Capture the cell that displays the provided text and extract its (x, y) central coordinate. 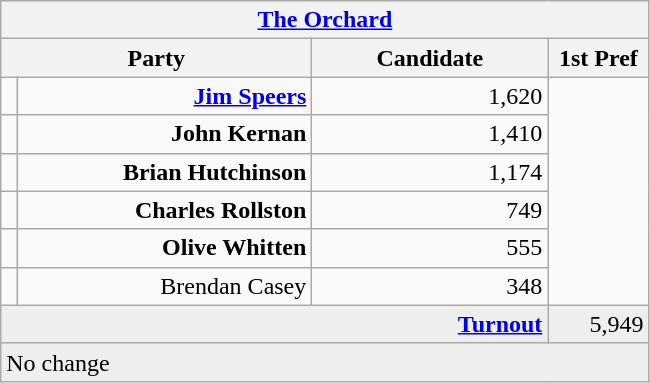
1,174 (430, 172)
1st Pref (598, 58)
Turnout (274, 324)
348 (430, 286)
555 (430, 248)
Party (156, 58)
Brian Hutchinson (164, 172)
Candidate (430, 58)
Jim Speers (164, 96)
5,949 (598, 324)
Charles Rollston (164, 210)
John Kernan (164, 134)
1,410 (430, 134)
Brendan Casey (164, 286)
The Orchard (325, 20)
749 (430, 210)
1,620 (430, 96)
Olive Whitten (164, 248)
No change (325, 362)
